Locate the cell with the specified text and output its (x, y) center coordinate. 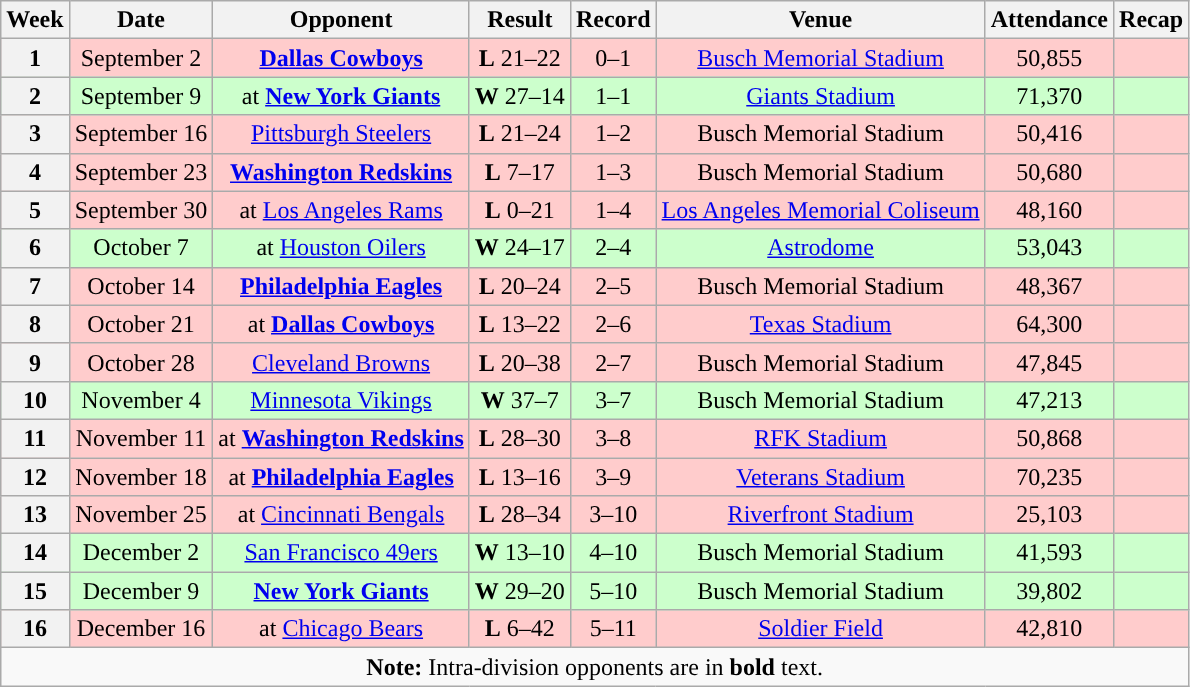
W 13–10 (520, 553)
New York Giants (341, 591)
12 (35, 477)
Note: Intra-division opponents are in bold text. (595, 667)
at Houston Oilers (341, 248)
2–6 (613, 324)
1–2 (613, 134)
Soldier Field (820, 629)
0–1 (613, 58)
50,868 (1049, 438)
November 4 (141, 400)
53,043 (1049, 248)
Attendance (1049, 20)
5 (35, 210)
September 23 (141, 172)
San Francisco 49ers (341, 553)
September 9 (141, 96)
Date (141, 20)
October 21 (141, 324)
Opponent (341, 20)
Los Angeles Memorial Coliseum (820, 210)
3 (35, 134)
1–4 (613, 210)
L 6–42 (520, 629)
42,810 (1049, 629)
2–7 (613, 362)
Philadelphia Eagles (341, 286)
L 28–30 (520, 438)
Giants Stadium (820, 96)
Texas Stadium (820, 324)
Cleveland Browns (341, 362)
9 (35, 362)
December 9 (141, 591)
October 28 (141, 362)
3–8 (613, 438)
L 20–38 (520, 362)
47,845 (1049, 362)
at Washington Redskins (341, 438)
Week (35, 20)
2–5 (613, 286)
3–7 (613, 400)
at Dallas Cowboys (341, 324)
October 14 (141, 286)
2 (35, 96)
W 37–7 (520, 400)
November 18 (141, 477)
50,855 (1049, 58)
25,103 (1049, 515)
4 (35, 172)
November 25 (141, 515)
48,160 (1049, 210)
70,235 (1049, 477)
L 20–24 (520, 286)
2–4 (613, 248)
71,370 (1049, 96)
7 (35, 286)
41,593 (1049, 553)
L 7–17 (520, 172)
September 30 (141, 210)
December 16 (141, 629)
L 21–24 (520, 134)
14 (35, 553)
Record (613, 20)
Recap (1152, 20)
at Cincinnati Bengals (341, 515)
39,802 (1049, 591)
W 24–17 (520, 248)
13 (35, 515)
Venue (820, 20)
50,680 (1049, 172)
Result (520, 20)
11 (35, 438)
Washington Redskins (341, 172)
Dallas Cowboys (341, 58)
48,367 (1049, 286)
4–10 (613, 553)
1–3 (613, 172)
L 28–34 (520, 515)
October 7 (141, 248)
W 27–14 (520, 96)
5–11 (613, 629)
L 13–16 (520, 477)
3–9 (613, 477)
at Chicago Bears (341, 629)
December 2 (141, 553)
at New York Giants (341, 96)
L 13–22 (520, 324)
1–1 (613, 96)
Riverfront Stadium (820, 515)
Minnesota Vikings (341, 400)
15 (35, 591)
16 (35, 629)
10 (35, 400)
September 2 (141, 58)
at Philadelphia Eagles (341, 477)
Pittsburgh Steelers (341, 134)
L 0–21 (520, 210)
at Los Angeles Rams (341, 210)
1 (35, 58)
8 (35, 324)
L 21–22 (520, 58)
November 11 (141, 438)
5–10 (613, 591)
September 16 (141, 134)
W 29–20 (520, 591)
RFK Stadium (820, 438)
50,416 (1049, 134)
Astrodome (820, 248)
Veterans Stadium (820, 477)
6 (35, 248)
3–10 (613, 515)
64,300 (1049, 324)
47,213 (1049, 400)
